Scan for the cell matching the given text and deliver its (X, Y) coordinate at center. 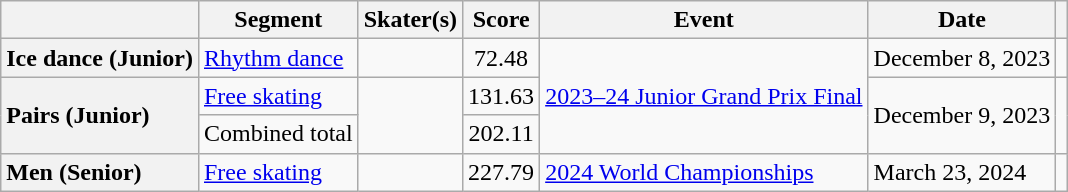
Date (962, 20)
Pairs (Junior) (100, 115)
Skater(s) (410, 20)
Combined total (278, 134)
March 23, 2024 (962, 172)
2023–24 Junior Grand Prix Final (704, 96)
Score (502, 20)
Men (Senior) (100, 172)
131.63 (502, 96)
December 9, 2023 (962, 115)
72.48 (502, 58)
Segment (278, 20)
December 8, 2023 (962, 58)
Event (704, 20)
202.11 (502, 134)
227.79 (502, 172)
2024 World Championships (704, 172)
Ice dance (Junior) (100, 58)
Rhythm dance (278, 58)
